Return (X, Y) of the center of cell containing provided text 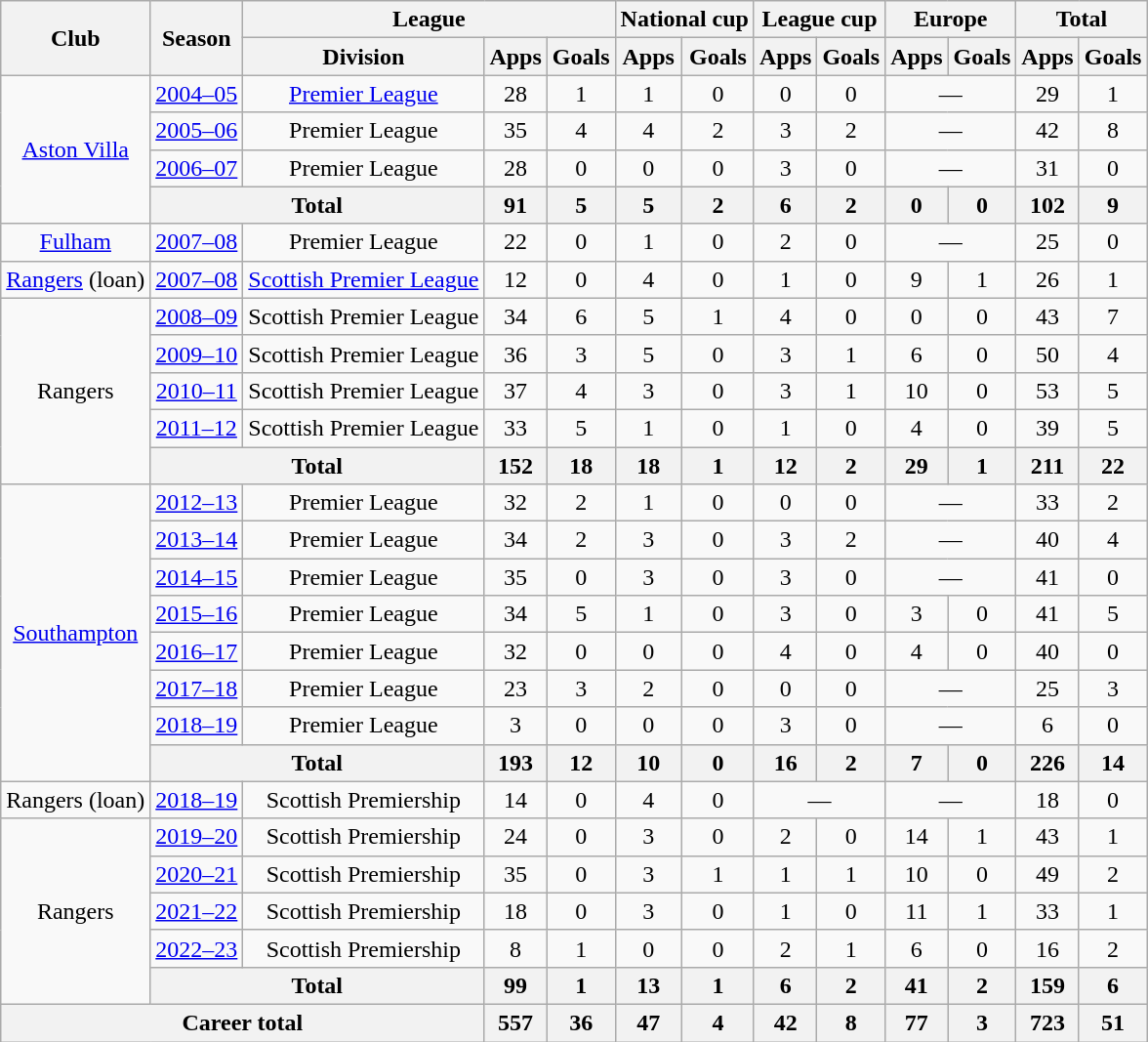
2012–13 (197, 503)
31 (1047, 168)
League (430, 20)
226 (1047, 763)
99 (515, 985)
23 (515, 688)
159 (1047, 985)
2021–22 (197, 911)
National cup (684, 20)
2004–05 (197, 94)
152 (515, 466)
50 (1047, 354)
39 (1047, 428)
2006–07 (197, 168)
26 (1047, 279)
102 (1047, 205)
2015–16 (197, 614)
49 (1047, 874)
723 (1047, 1022)
211 (1047, 466)
91 (515, 205)
2008–09 (197, 316)
193 (515, 763)
37 (515, 391)
Southampton (76, 633)
2020–21 (197, 874)
51 (1113, 1022)
Club (76, 38)
Fulham (76, 242)
24 (515, 837)
Career total (242, 1022)
Europe (951, 20)
13 (648, 985)
Aston Villa (76, 149)
2005–06 (197, 131)
2011–12 (197, 428)
77 (917, 1022)
2010–11 (197, 391)
2014–15 (197, 577)
11 (917, 911)
League cup (819, 20)
2017–18 (197, 688)
557 (515, 1022)
2016–17 (197, 651)
Season (197, 38)
53 (1047, 391)
2022–23 (197, 948)
2009–10 (197, 354)
2013–14 (197, 540)
Division (363, 57)
2019–20 (197, 837)
47 (648, 1022)
